Pinpoint the cell where the given text exists, returning its (x, y) midpoint coordinate. 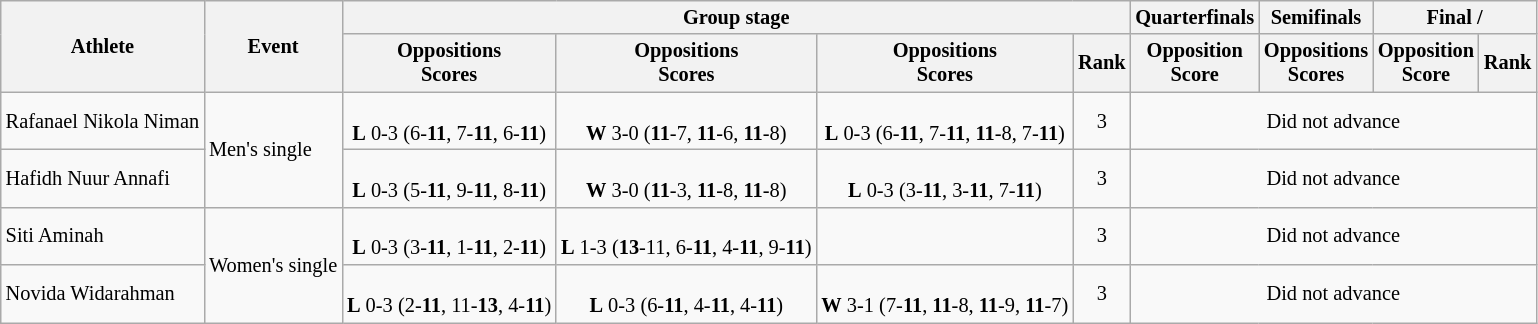
Final / (1454, 17)
W 3-0 (11-3, 11-8, 11-8) (686, 178)
L 0-3 (5-11, 9-11, 8-11) (449, 178)
Men's single (273, 150)
L 0-3 (2-11, 11-13, 4-11) (449, 294)
L 1-3 (13-11, 6-11, 4-11, 9-11) (686, 236)
L 0-3 (3-11, 1-11, 2-11) (449, 236)
Event (273, 46)
Siti Aminah (102, 236)
Group stage (736, 17)
Quarterfinals (1194, 17)
W 3-1 (7-11, 11-8, 11-9, 11-7) (944, 294)
Novida Widarahman (102, 294)
L 0-3 (6-11, 4-11, 4-11) (686, 294)
L 0-3 (6-11, 7-11, 6-11) (449, 121)
L 0-3 (3-11, 3-11, 7-11) (944, 178)
L 0-3 (6-11, 7-11, 11-8, 7-11) (944, 121)
W 3-0 (11-7, 11-6, 11-8) (686, 121)
Rafanael Nikola Niman (102, 121)
Semifinals (1316, 17)
Hafidh Nuur Annafi (102, 178)
Athlete (102, 46)
Women's single (273, 264)
